Pinpoint the cell where the given text exists, returning its (X, Y) midpoint coordinate. 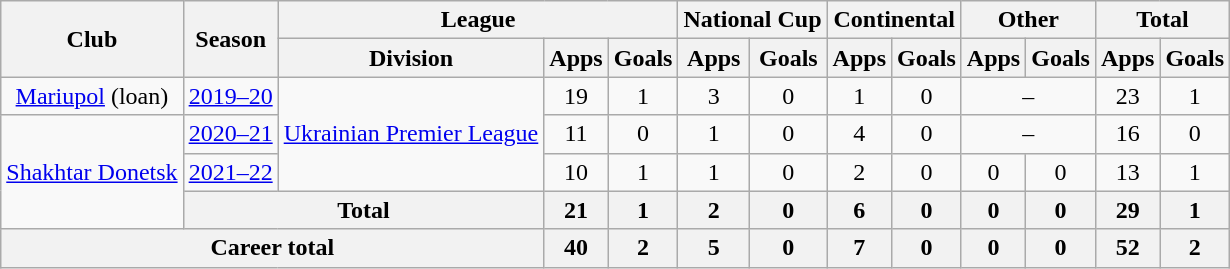
5 (714, 248)
7 (859, 248)
16 (1127, 134)
11 (576, 134)
40 (576, 248)
Other (1028, 20)
23 (1127, 96)
21 (576, 210)
Club (92, 39)
2020–21 (230, 134)
Ukrainian Premier League (411, 134)
Shakhtar Donetsk (92, 172)
52 (1127, 248)
4 (859, 134)
13 (1127, 172)
19 (576, 96)
2019–20 (230, 96)
Mariupol (loan) (92, 96)
3 (714, 96)
League (478, 20)
Career total (272, 248)
National Cup (752, 20)
Continental (894, 20)
6 (859, 210)
Season (230, 39)
2021–22 (230, 172)
29 (1127, 210)
10 (576, 172)
Division (411, 58)
